For the text-containing cell, return its midpoint in [X, Y] coordinate format. 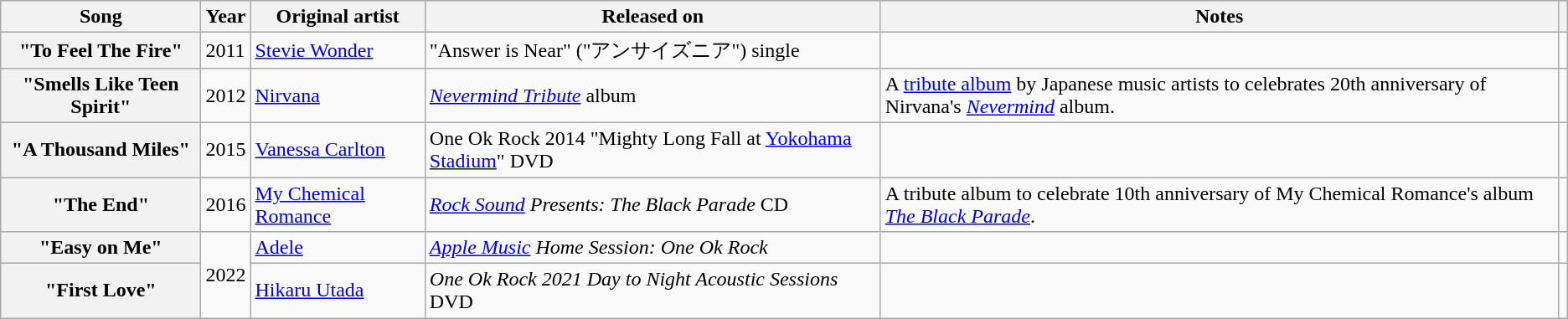
A tribute album by Japanese music artists to celebrates 20th anniversary of Nirvana's Nevermind album. [1220, 95]
2016 [226, 204]
Adele [338, 248]
"A Thousand Miles" [101, 149]
My Chemical Romance [338, 204]
Original artist [338, 17]
Vanessa Carlton [338, 149]
"Easy on Me" [101, 248]
Stevie Wonder [338, 50]
Nevermind Tribute album [652, 95]
A tribute album to celebrate 10th anniversary of My Chemical Romance's album The Black Parade. [1220, 204]
Apple Music Home Session: One Ok Rock [652, 248]
One Ok Rock 2014 "Mighty Long Fall at Yokohama Stadium" DVD [652, 149]
"First Love" [101, 291]
Song [101, 17]
Released on [652, 17]
2022 [226, 275]
2011 [226, 50]
2012 [226, 95]
"To Feel The Fire" [101, 50]
Nirvana [338, 95]
Rock Sound Presents: The Black Parade CD [652, 204]
"Smells Like Teen Spirit" [101, 95]
Year [226, 17]
2015 [226, 149]
"Answer is Near" ("アンサイズニア") single [652, 50]
Notes [1220, 17]
"The End" [101, 204]
One Ok Rock 2021 Day to Night Acoustic Sessions DVD [652, 291]
Hikaru Utada [338, 291]
